Scan for the cell matching the given text and deliver its [X, Y] coordinate at center. 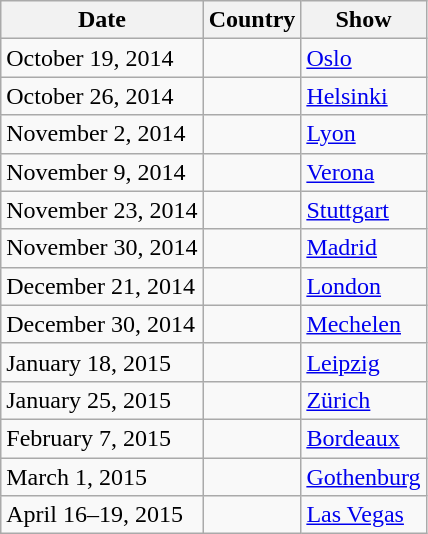
Bordeaux [364, 438]
November 23, 2014 [102, 210]
October 26, 2014 [102, 96]
Verona [364, 172]
Lyon [364, 134]
January 18, 2015 [102, 362]
Stuttgart [364, 210]
October 19, 2014 [102, 58]
Helsinki [364, 96]
December 21, 2014 [102, 286]
April 16–19, 2015 [102, 515]
March 1, 2015 [102, 477]
Mechelen [364, 324]
London [364, 286]
Show [364, 20]
January 25, 2015 [102, 400]
Leipzig [364, 362]
February 7, 2015 [102, 438]
November 2, 2014 [102, 134]
November 30, 2014 [102, 248]
Country [252, 20]
Oslo [364, 58]
November 9, 2014 [102, 172]
Gothenburg [364, 477]
December 30, 2014 [102, 324]
Zürich [364, 400]
Las Vegas [364, 515]
Madrid [364, 248]
Date [102, 20]
